Return the [x, y] coordinate for the center point of the cell that contains the specified text.  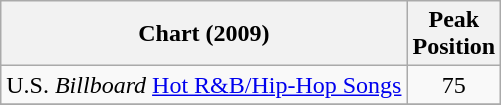
PeakPosition [454, 34]
Chart (2009) [204, 34]
75 [454, 85]
U.S. Billboard Hot R&B/Hip-Hop Songs [204, 85]
